Provide the (x, y) coordinate of the cell's center where the given text is located.  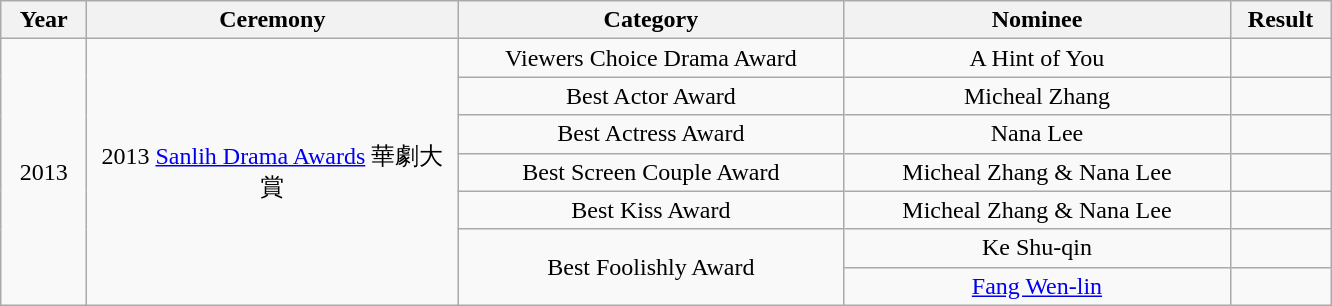
Year (44, 20)
Result (1280, 20)
Ke Shu-qin (1037, 248)
Best Actress Award (651, 134)
Best Actor Award (651, 96)
Fang Wen-lin (1037, 286)
Ceremony (272, 20)
Best Foolishly Award (651, 267)
Category (651, 20)
A Hint of You (1037, 58)
Viewers Choice Drama Award (651, 58)
Best Screen Couple Award (651, 172)
2013 (44, 172)
Nana Lee (1037, 134)
Nominee (1037, 20)
Micheal Zhang (1037, 96)
Best Kiss Award (651, 210)
2013 Sanlih Drama Awards 華劇大賞 (272, 172)
